Extract the (x, y) coordinate from the center of the cell holding the provided text.  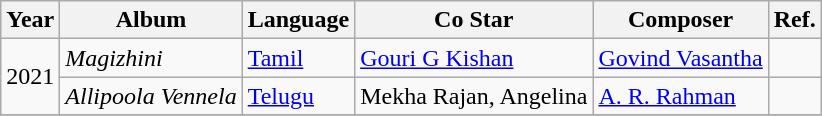
Tamil (298, 58)
Mekha Rajan, Angelina (474, 96)
Ref. (794, 20)
Telugu (298, 96)
Album (151, 20)
Year (30, 20)
A. R. Rahman (680, 96)
Govind Vasantha (680, 58)
Gouri G Kishan (474, 58)
Allipoola Vennela (151, 96)
Magizhini (151, 58)
Language (298, 20)
Composer (680, 20)
Co Star (474, 20)
2021 (30, 77)
